For the text-containing cell, return its midpoint in [X, Y] coordinate format. 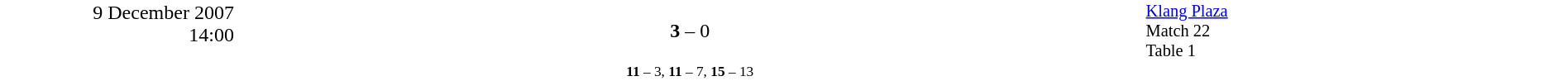
9 December 200714:00 [117, 40]
11 – 3, 11 – 7, 15 – 13 [690, 71]
3 – 0 [690, 31]
Klang PlazaMatch 22Table 1 [1356, 31]
